Detect which cell encompasses the target text, then output its [X, Y] center coordinate. 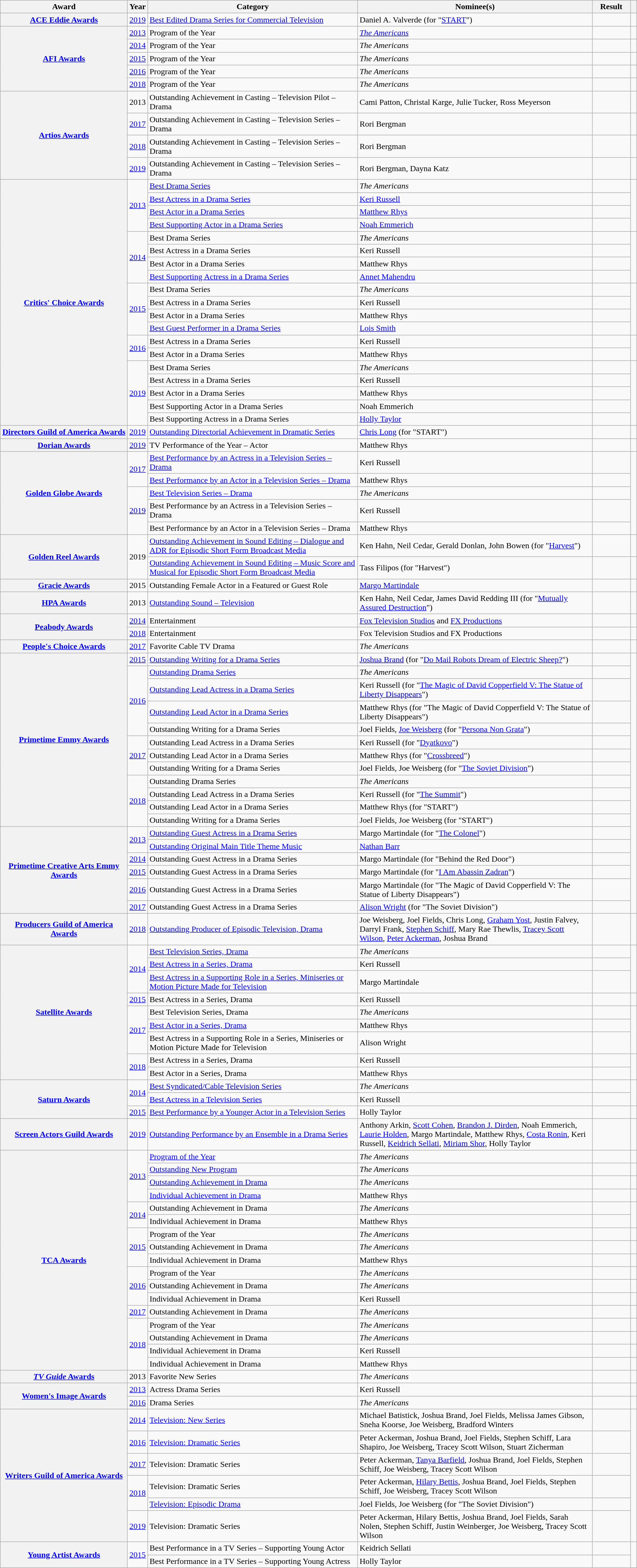
Margo Martindale (for "Behind the Red Door") [475, 859]
TV Performance of the Year – Actor [252, 445]
Outstanding Producer of Episodic Television, Drama [252, 929]
Drama Series [252, 1403]
Award [64, 7]
Alison Wright (for "The Soviet Division") [475, 907]
Keri Russell (for "The Summit") [475, 794]
Matthew Rhys (for "The Magic of David Copperfield V: The Statue of Liberty Disappears") [475, 712]
Television: New Series [252, 1420]
Best Performance in a TV Series – Supporting Young Actress [252, 1561]
Peter Ackerman, Hilary Bettis, Joshua Brand, Joel Fields, Sarah Nolen, Stephen Schiff, Justin Weinberger, Joe Weisberg, Tracey Scott Wilson [475, 1526]
Best Actress in a Television Series [252, 1099]
Favorite New Series [252, 1377]
Outstanding Female Actor in a Featured or Guest Role [252, 585]
Tass Filipos (for "Harvest") [475, 568]
Outstanding Performance by an Ensemble in a Drama Series [252, 1134]
Young Artist Awards [64, 1555]
Lois Smith [475, 328]
Best Performance in a TV Series – Supporting Young Actor [252, 1548]
Best Edited Drama Series for Commercial Television [252, 20]
Outstanding Directorial Achievement in Dramatic Series [252, 432]
Dorian Awards [64, 445]
Alison Wright [475, 1043]
Matthew Rhys (for "Crossbreed") [475, 755]
Keri Russell (for "The Magic of David Copperfield V: The Statue of Liberty Disappears") [475, 690]
Primetime Emmy Awards [64, 740]
Annet Mahendru [475, 277]
Keri Russell (for "Dyatkovo") [475, 742]
Outstanding Achievement in Sound Editing – Dialogue and ADR for Episodic Short Form Broadcast Media [252, 546]
Writers Guild of America Awards [64, 1475]
Directors Guild of America Awards [64, 432]
Year [137, 7]
Chris Long (for "START") [475, 432]
Category [252, 7]
Gracie Awards [64, 585]
Ken Hahn, Neil Cedar, Gerald Donlan, John Bowen (for "Harvest") [475, 546]
Best Television Series – Drama [252, 493]
Outstanding New Program [252, 1170]
ACE Eddie Awards [64, 20]
Favorite Cable TV Drama [252, 646]
Margo Martindale (for "The Colonel") [475, 833]
TV Guide Awards [64, 1377]
Best Performance by a Younger Actor in a Television Series [252, 1112]
Outstanding Original Main Title Theme Music [252, 846]
Joshua Brand (for "Do Mail Robots Dream of Electric Sheep?") [475, 659]
Margo Martindale (for "I Am Abassin Zadran") [475, 872]
Result [611, 7]
AFI Awards [64, 59]
Joel Fields, Joe Weisberg (for "Persona Non Grata") [475, 730]
Outstanding Achievement in Sound Editing – Music Score and Musical for Episodic Short Form Broadcast Media [252, 568]
TCA Awards [64, 1260]
Critics' Choice Awards [64, 302]
Nathan Barr [475, 846]
People's Choice Awards [64, 646]
Peter Ackerman, Tanya Barfield, Joshua Brand, Joel Fields, Stephen Schiff, Joe Weisberg, Tracey Scott Wilson [475, 1465]
Outstanding Sound – Television [252, 603]
Keidrich Sellati [475, 1548]
Joel Fields, Joe Weisberg (for "START") [475, 820]
Satellite Awards [64, 1013]
Ken Hahn, Neil Cedar, James David Redding III (for "Mutually Assured Destruction") [475, 603]
Artios Awards [64, 135]
Outstanding Achievement in Casting – Television Pilot – Drama [252, 102]
Producers Guild of America Awards [64, 929]
Saturn Awards [64, 1099]
Peter Ackerman, Joshua Brand, Joel Fields, Stephen Schiff, Lara Shapiro, Joe Weisberg, Tracey Scott Wilson, Stuart Zicherman [475, 1442]
Television: Episodic Drama [252, 1504]
Women's Image Awards [64, 1396]
Rori Bergman, Dayna Katz [475, 168]
Actress Drama Series [252, 1390]
Golden Reel Awards [64, 557]
Best Syndicated/Cable Television Series [252, 1086]
Cami Patton, Christal Karge, Julie Tucker, Ross Meyerson [475, 102]
Michael Batistick, Joshua Brand, Joel Fields, Melissa James Gibson, Sneha Koorse, Joe Weisberg, Bradford Winters [475, 1420]
Screen Actors Guild Awards [64, 1134]
Margo Martindale (for "The Magic of David Copperfield V: The Statue of Liberty Disappears") [475, 889]
Best Guest Performer in a Drama Series [252, 328]
Daniel A. Valverde (for "START") [475, 20]
Golden Globe Awards [64, 493]
Peter Ackerman, Hilary Bettis, Joshua Brand, Joel Fields, Stephen Schiff, Joe Weisberg, Tracey Scott Wilson [475, 1486]
Peabody Awards [64, 627]
Matthew Rhys (for "START") [475, 807]
Primetime Creative Arts Emmy Awards [64, 870]
HPA Awards [64, 603]
Nominee(s) [475, 7]
